From the cell containing the given text, extract its center point as (x, y) coordinate. 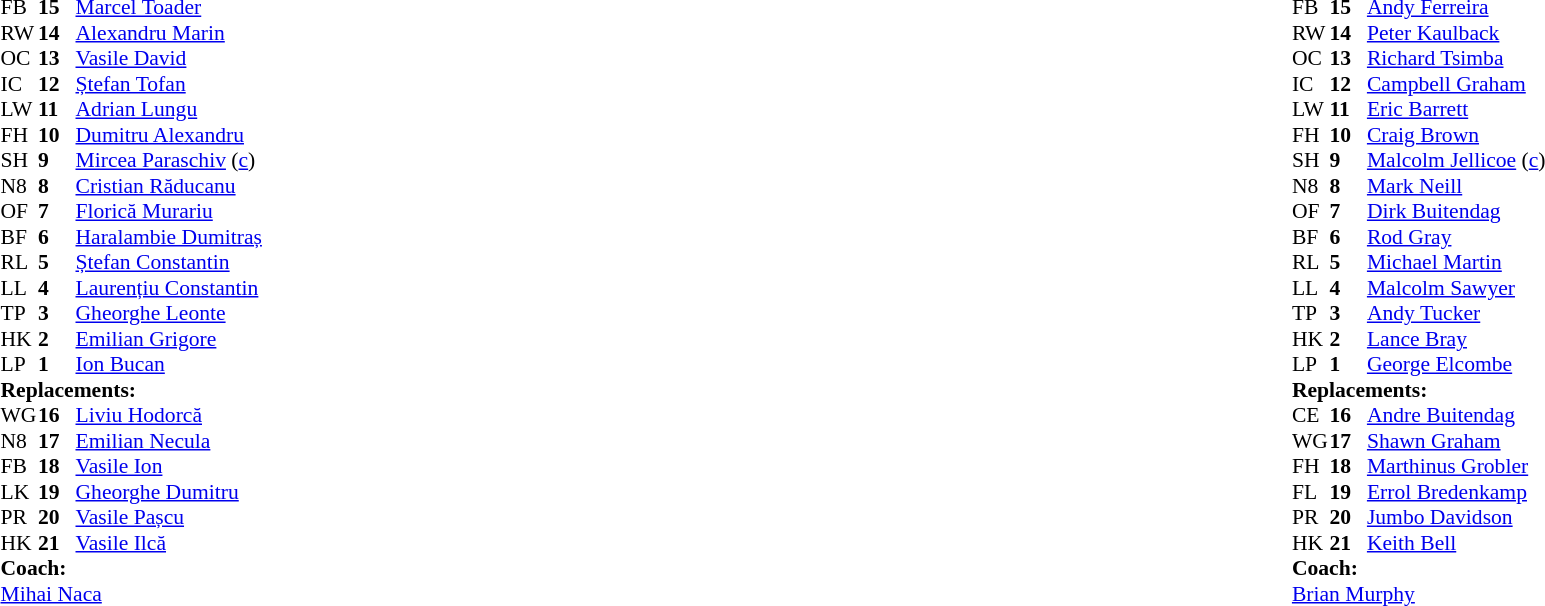
Haralambie Dumitraș (169, 237)
Florică Murariu (169, 211)
CE (1311, 415)
Ștefan Tofan (169, 84)
Alexandru Marin (169, 33)
Vasile Ilcă (169, 543)
Vasile Pașcu (169, 517)
Dumitru Alexandru (169, 135)
Liviu Hodorcă (169, 415)
Gheorghe Dumitru (169, 492)
LK (19, 492)
Vasile Ion (169, 467)
Replacements: (130, 390)
Ion Bucan (169, 365)
Gheorghe Leonte (169, 313)
Emilian Grigore (169, 339)
Mircea Paraschiv (c) (169, 161)
Cristian Răducanu (169, 186)
Vasile David (169, 59)
FL (1311, 492)
Emilian Necula (169, 441)
FB (19, 467)
Adrian Lungu (169, 109)
Laurențiu Constantin (169, 288)
Coach: (130, 569)
Ștefan Constantin (169, 263)
